Output the (x, y) coordinate of the center of the cell containing the given text.  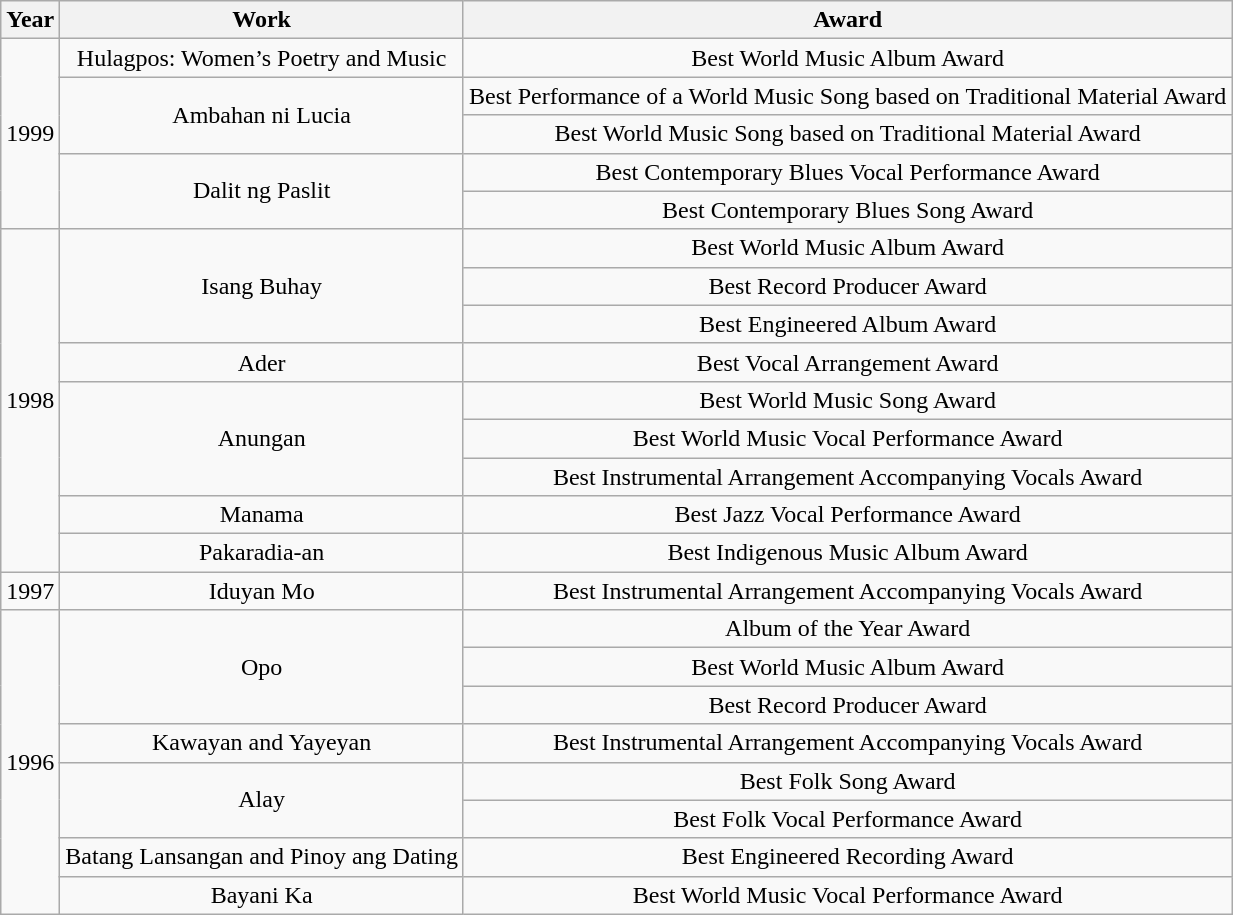
Kawayan and Yayeyan (262, 743)
Hulagpos: Women’s Poetry and Music (262, 58)
Best Vocal Arrangement Award (847, 362)
Bayani Ka (262, 895)
Best Folk Song Award (847, 781)
Best Engineered Recording Award (847, 857)
Best Folk Vocal Performance Award (847, 819)
1997 (30, 591)
Best Jazz Vocal Performance Award (847, 515)
Anungan (262, 438)
1999 (30, 134)
Best Performance of a World Music Song based on Traditional Material Award (847, 96)
Year (30, 20)
Album of the Year Award (847, 629)
Manama (262, 515)
Best Engineered Album Award (847, 324)
Ader (262, 362)
Alay (262, 800)
Opo (262, 667)
Work (262, 20)
Best Contemporary Blues Vocal Performance Award (847, 172)
Award (847, 20)
Best World Music Song Award (847, 400)
Best Indigenous Music Album Award (847, 553)
Best Contemporary Blues Song Award (847, 210)
Ambahan ni Lucia (262, 115)
1998 (30, 400)
Isang Buhay (262, 286)
Dalit ng Paslit (262, 191)
Batang Lansangan and Pinoy ang Dating (262, 857)
Iduyan Mo (262, 591)
Pakaradia-an (262, 553)
1996 (30, 762)
Best World Music Song based on Traditional Material Award (847, 134)
